Extract the [X, Y] coordinate from the center of the cell holding the provided text.  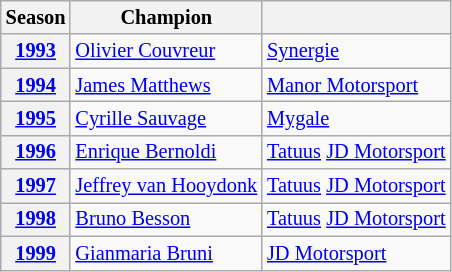
1993 [36, 51]
Season [36, 17]
1995 [36, 118]
James Matthews [166, 85]
1998 [36, 219]
Synergie [356, 51]
Mygale [356, 118]
Bruno Besson [166, 219]
1999 [36, 253]
JD Motorsport [356, 253]
1996 [36, 152]
1994 [36, 85]
Manor Motorsport [356, 85]
Jeffrey van Hooydonk [166, 186]
Gianmaria Bruni [166, 253]
Olivier Couvreur [166, 51]
1997 [36, 186]
Champion [166, 17]
Enrique Bernoldi [166, 152]
Cyrille Sauvage [166, 118]
